Extract the [x, y] coordinate from the center of the cell holding the provided text.  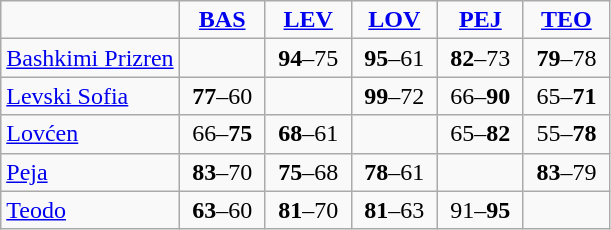
79–78 [566, 58]
94–75 [308, 58]
LOV [394, 20]
81–70 [308, 210]
66–75 [222, 134]
75–68 [308, 172]
66–90 [480, 96]
77–60 [222, 96]
65–71 [566, 96]
Lovćen [90, 134]
LEV [308, 20]
68–61 [308, 134]
Bashkimi Prizren [90, 58]
81–63 [394, 210]
99–72 [394, 96]
82–73 [480, 58]
TEO [566, 20]
83–79 [566, 172]
78–61 [394, 172]
65–82 [480, 134]
BAS [222, 20]
55–78 [566, 134]
Peja [90, 172]
Levski Sofia [90, 96]
95–61 [394, 58]
63–60 [222, 210]
Teodo [90, 210]
PEJ [480, 20]
91–95 [480, 210]
83–70 [222, 172]
